Pinpoint the cell where the given text exists, returning its (x, y) midpoint coordinate. 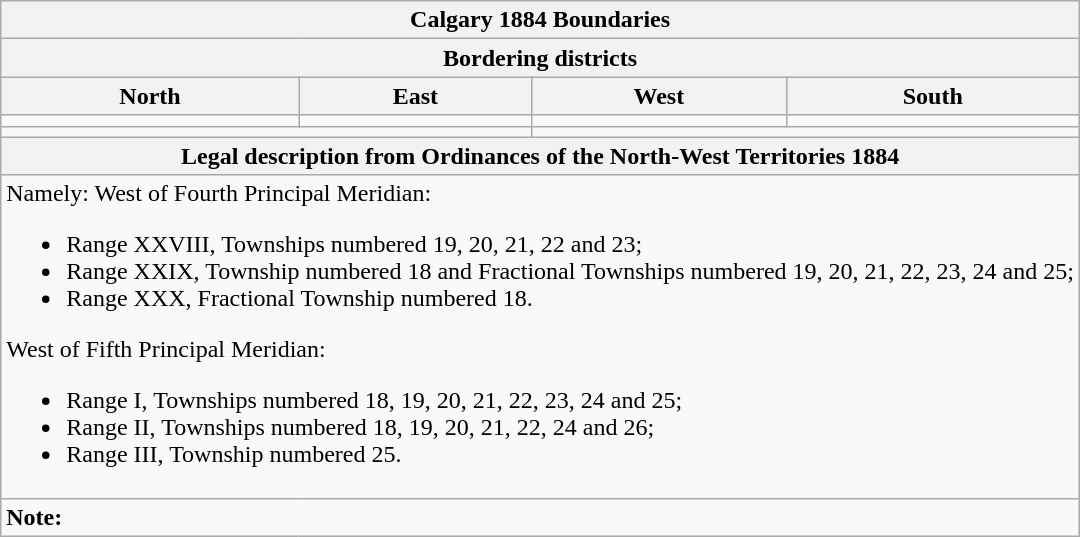
East (415, 96)
North (150, 96)
Calgary 1884 Boundaries (540, 20)
Bordering districts (540, 58)
South (932, 96)
West (659, 96)
Legal description from Ordinances of the North-West Territories 1884 (540, 156)
Note: (540, 517)
